Scan for the cell matching the given text and deliver its [X, Y] coordinate at center. 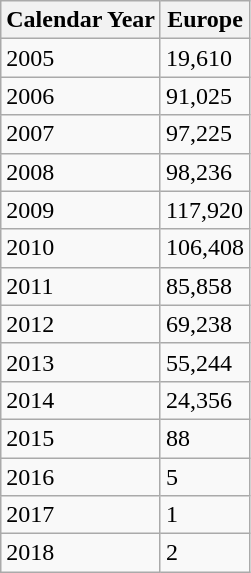
85,858 [204, 286]
2005 [81, 58]
2014 [81, 400]
2012 [81, 324]
5 [204, 477]
2017 [81, 515]
97,225 [204, 134]
69,238 [204, 324]
2018 [81, 553]
98,236 [204, 172]
2016 [81, 477]
117,920 [204, 210]
2007 [81, 134]
24,356 [204, 400]
91,025 [204, 96]
Calendar Year [81, 20]
2015 [81, 438]
2013 [81, 362]
2009 [81, 210]
55,244 [204, 362]
1 [204, 515]
2 [204, 553]
Europe [204, 20]
19,610 [204, 58]
106,408 [204, 248]
2010 [81, 248]
2011 [81, 286]
2008 [81, 172]
2006 [81, 96]
88 [204, 438]
